Return [x, y] of the center of cell containing provided text 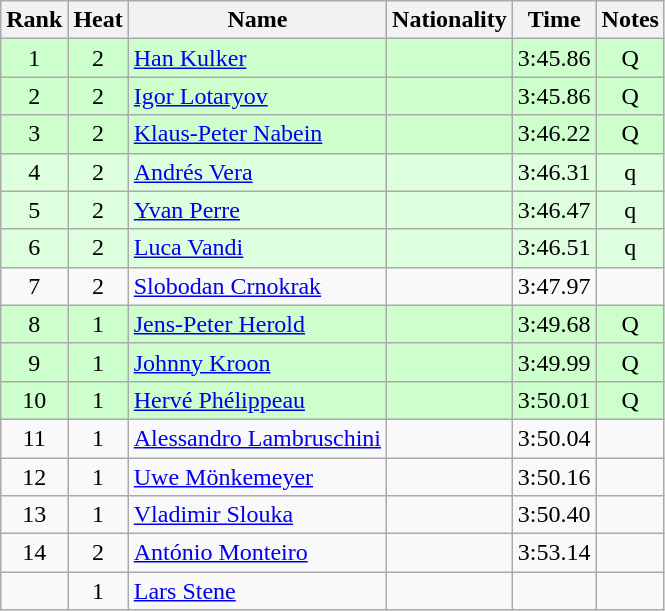
11 [34, 438]
3:53.14 [554, 553]
14 [34, 553]
13 [34, 515]
3:47.97 [554, 286]
3 [34, 134]
Yvan Perre [257, 210]
Notes [630, 20]
3:46.47 [554, 210]
Klaus-Peter Nabein [257, 134]
Hervé Phélippeau [257, 400]
12 [34, 477]
3:46.22 [554, 134]
Time [554, 20]
3:50.04 [554, 438]
Lars Stene [257, 591]
Heat [98, 20]
Vladimir Slouka [257, 515]
3:49.99 [554, 362]
Rank [34, 20]
Johnny Kroon [257, 362]
3:49.68 [554, 324]
Luca Vandi [257, 248]
3:50.40 [554, 515]
Igor Lotaryov [257, 96]
7 [34, 286]
5 [34, 210]
4 [34, 172]
3:50.16 [554, 477]
Alessandro Lambruschini [257, 438]
Han Kulker [257, 58]
Slobodan Crnokrak [257, 286]
Nationality [450, 20]
3:46.31 [554, 172]
Uwe Mönkemeyer [257, 477]
3:50.01 [554, 400]
Jens-Peter Herold [257, 324]
6 [34, 248]
António Monteiro [257, 553]
Andrés Vera [257, 172]
3:46.51 [554, 248]
Name [257, 20]
9 [34, 362]
10 [34, 400]
8 [34, 324]
